Find where the given text appears and provide that cell's center as [x, y] coordinate. 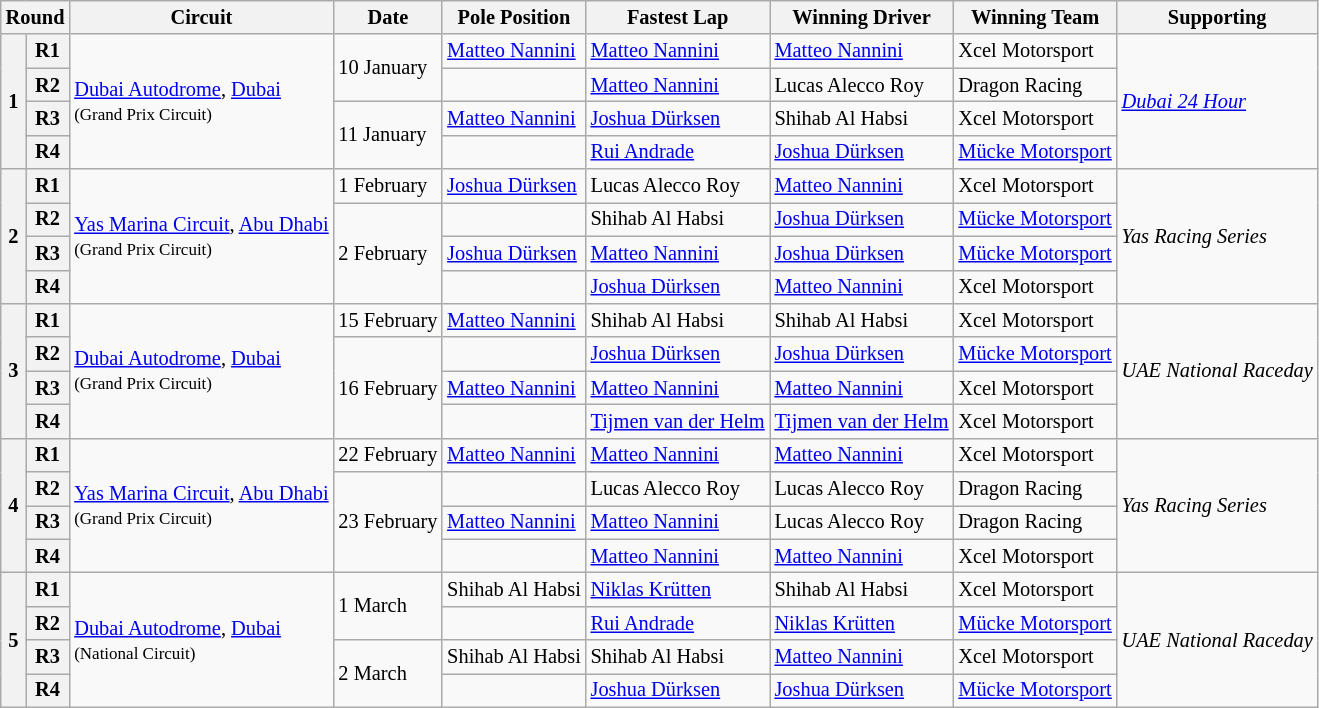
22 February [388, 455]
15 February [388, 320]
Winning Driver [862, 17]
1 [14, 102]
Dubai 24 Hour [1218, 102]
Winning Team [1034, 17]
Pole Position [514, 17]
Dubai Autodrome, Dubai(National Circuit) [201, 640]
5 [14, 640]
Supporting [1218, 17]
Circuit [201, 17]
2 [14, 236]
Round [36, 17]
10 January [388, 68]
Date [388, 17]
3 [14, 370]
4 [14, 506]
1 March [388, 606]
1 February [388, 186]
16 February [388, 388]
23 February [388, 522]
2 February [388, 252]
11 January [388, 134]
2 March [388, 674]
Fastest Lap [678, 17]
